Capture the cell that displays the provided text and extract its [x, y] central coordinate. 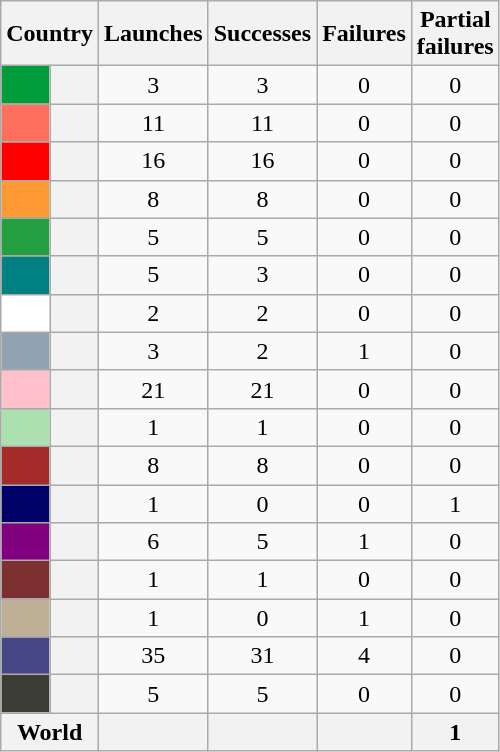
Successes [262, 34]
World [50, 732]
Partial failures [455, 34]
Launches [153, 34]
6 [153, 542]
Failures [364, 34]
35 [153, 656]
4 [364, 656]
Country [50, 34]
31 [262, 656]
